Scan for the cell matching the given text and deliver its [X, Y] coordinate at center. 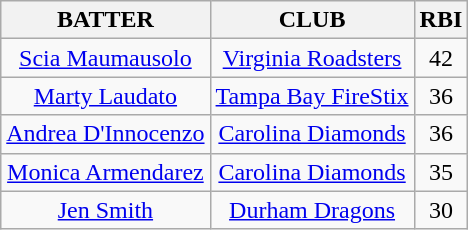
Scia Maumausolo [106, 58]
BATTER [106, 20]
Andrea D'Innocenzo [106, 134]
42 [441, 58]
Jen Smith [106, 210]
35 [441, 172]
RBI [441, 20]
Tampa Bay FireStix [312, 96]
Marty Laudato [106, 96]
CLUB [312, 20]
Virginia Roadsters [312, 58]
Durham Dragons [312, 210]
Monica Armendarez [106, 172]
30 [441, 210]
